Identify which cell holds the provided text, then report its [x, y] central coordinate. 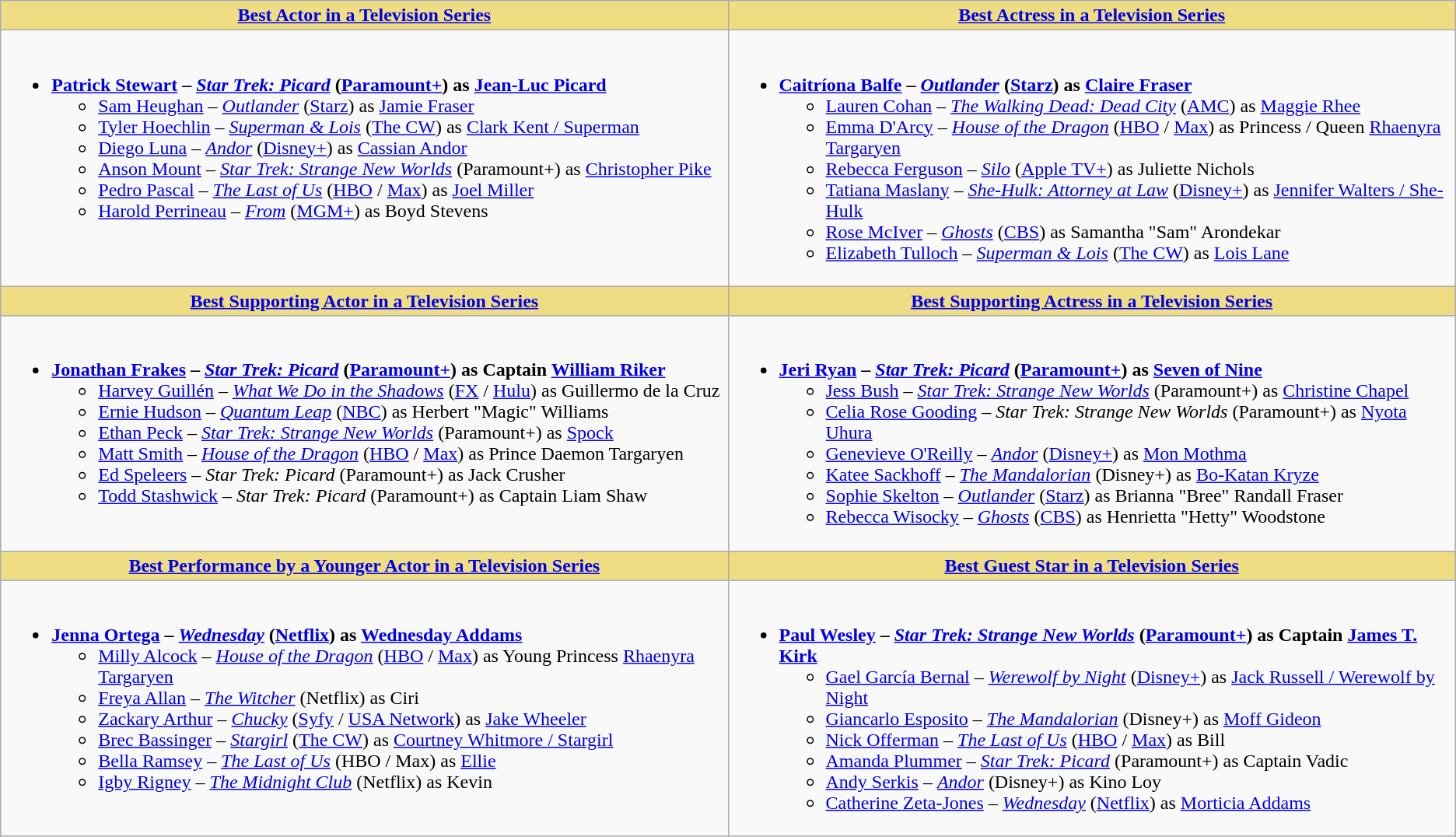
Best Supporting Actress in a Television Series [1092, 301]
Best Performance by a Younger Actor in a Television Series [364, 566]
Best Actor in a Television Series [364, 16]
Best Actress in a Television Series [1092, 16]
Best Supporting Actor in a Television Series [364, 301]
Best Guest Star in a Television Series [1092, 566]
